Return [X, Y] of the center of cell containing provided text 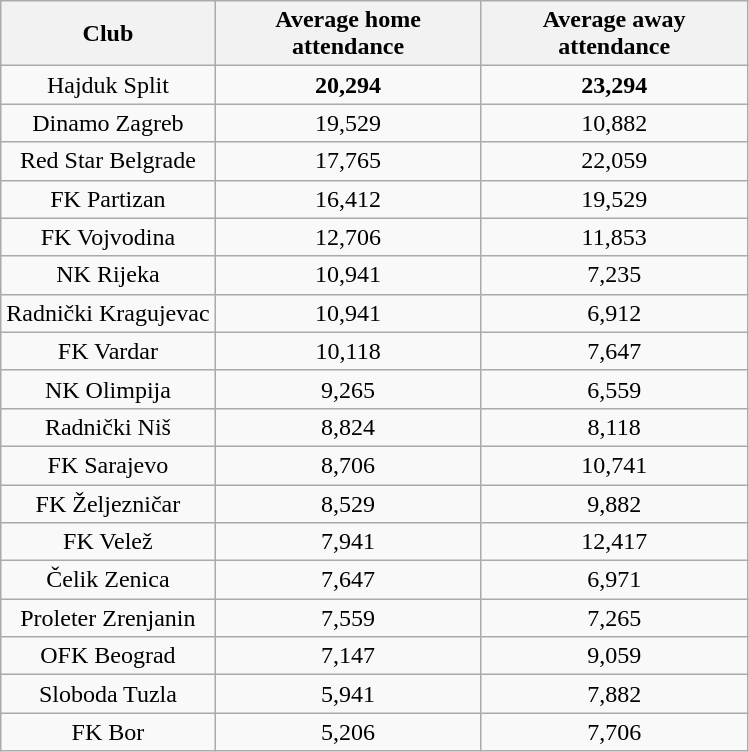
8,824 [348, 427]
FK Velež [108, 542]
5,941 [348, 694]
7,941 [348, 542]
10,741 [614, 465]
FK Vojvodina [108, 237]
8,118 [614, 427]
Proleter Zrenjanin [108, 618]
12,706 [348, 237]
7,147 [348, 656]
9,059 [614, 656]
22,059 [614, 161]
7,235 [614, 275]
7,559 [348, 618]
10,118 [348, 351]
5,206 [348, 732]
9,882 [614, 503]
16,412 [348, 199]
7,706 [614, 732]
Čelik Zenica [108, 580]
12,417 [614, 542]
7,265 [614, 618]
Average away attendance [614, 34]
FK Željezničar [108, 503]
Red Star Belgrade [108, 161]
FK Sarajevo [108, 465]
OFK Beograd [108, 656]
6,559 [614, 389]
Radnički Kragujevac [108, 313]
NK Rijeka [108, 275]
11,853 [614, 237]
Hajduk Split [108, 85]
Radnički Niš [108, 427]
20,294 [348, 85]
10,882 [614, 123]
Sloboda Tuzla [108, 694]
9,265 [348, 389]
7,882 [614, 694]
6,971 [614, 580]
8,529 [348, 503]
FK Bor [108, 732]
NK Olimpija [108, 389]
8,706 [348, 465]
FK Partizan [108, 199]
FK Vardar [108, 351]
6,912 [614, 313]
Dinamo Zagreb [108, 123]
17,765 [348, 161]
Average home attendance [348, 34]
Club [108, 34]
23,294 [614, 85]
